From the cell containing the given text, extract its center point as (X, Y) coordinate. 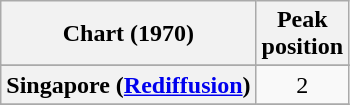
2 (302, 85)
Chart (1970) (128, 34)
Peakposition (302, 34)
Singapore (Rediffusion) (128, 85)
